Locate the cell with the specified text and output its [x, y] center coordinate. 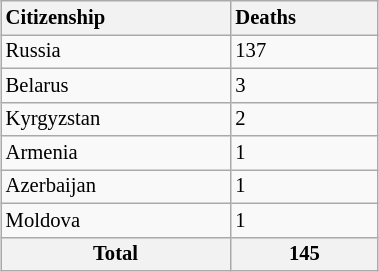
Citizenship [116, 18]
Deaths [304, 18]
137 [304, 51]
Belarus [116, 85]
2 [304, 119]
145 [304, 254]
Russia [116, 51]
Armenia [116, 153]
Azerbaijan [116, 187]
Kyrgyzstan [116, 119]
Moldova [116, 220]
Total [116, 254]
3 [304, 85]
